For the text-containing cell, return its midpoint in [X, Y] coordinate format. 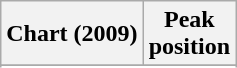
Peakposition [189, 34]
Chart (2009) [72, 34]
